Return [X, Y] of the center of cell containing provided text 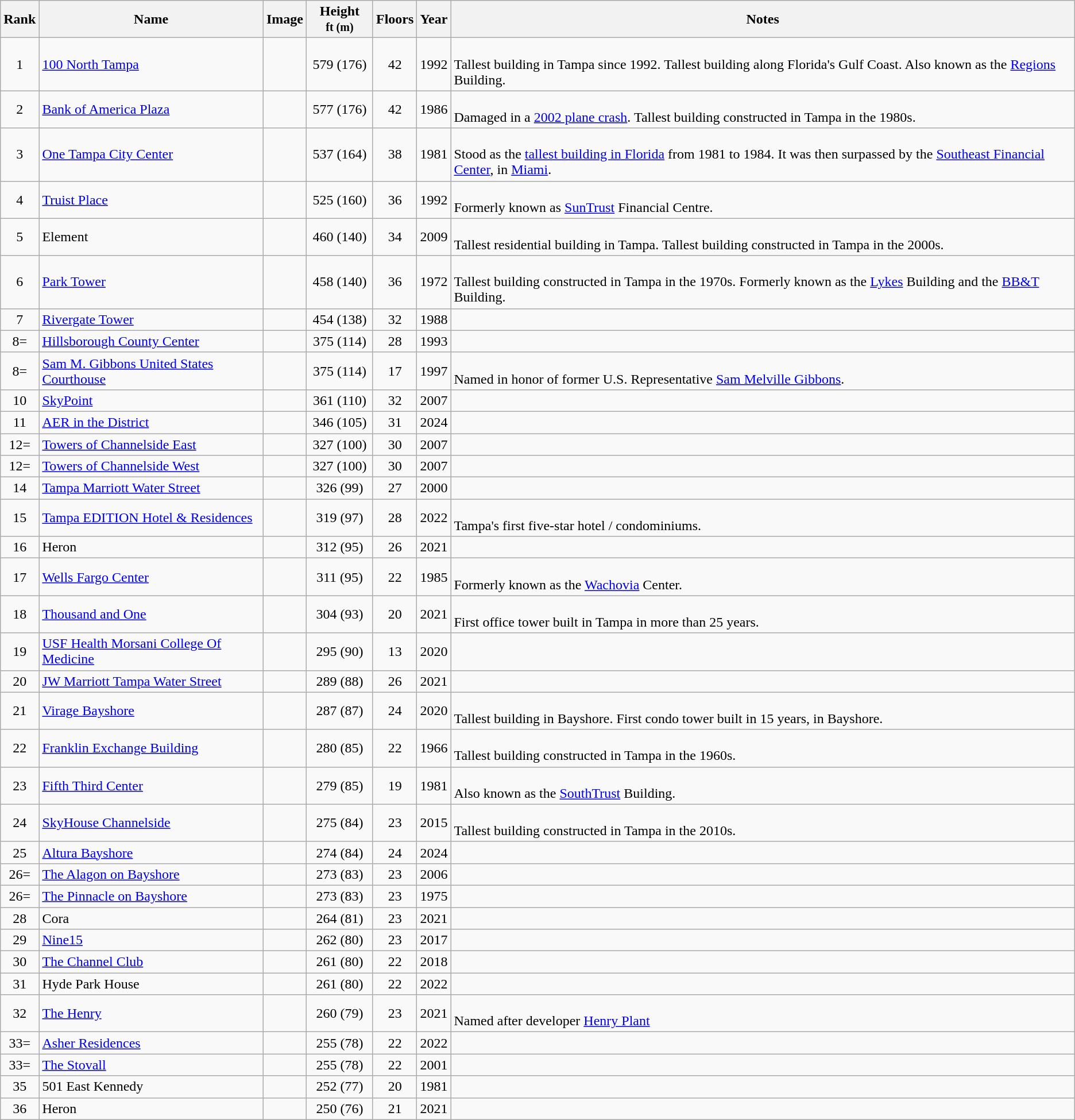
35 [20, 1087]
537 (164) [339, 155]
Tallest building constructed in Tampa in the 2010s. [763, 822]
287 (87) [339, 711]
Notes [763, 20]
295 (90) [339, 651]
262 (80) [339, 940]
Tallest building in Tampa since 1992. Tallest building along Florida's Gulf Coast. Also known as the Regions Building. [763, 64]
2017 [434, 940]
Element [152, 237]
SkyPoint [152, 400]
100 North Tampa [152, 64]
Sam M. Gibbons United States Courthouse [152, 371]
Hyde Park House [152, 984]
First office tower built in Tampa in more than 25 years. [763, 615]
Truist Place [152, 200]
11 [20, 422]
Named in honor of former U.S. Representative Sam Melville Gibbons. [763, 371]
Image [285, 20]
264 (81) [339, 918]
USF Health Morsani College Of Medicine [152, 651]
2018 [434, 962]
34 [395, 237]
Towers of Channelside East [152, 444]
Fifth Third Center [152, 786]
260 (79) [339, 1013]
1997 [434, 371]
2 [20, 109]
29 [20, 940]
16 [20, 547]
Thousand and One [152, 615]
Nine15 [152, 940]
2001 [434, 1065]
AER in the District [152, 422]
3 [20, 155]
Park Tower [152, 282]
2015 [434, 822]
Cora [152, 918]
279 (85) [339, 786]
Altura Bayshore [152, 852]
579 (176) [339, 64]
Named after developer Henry Plant [763, 1013]
Tallest building constructed in Tampa in the 1960s. [763, 748]
6 [20, 282]
Heightft (m) [339, 20]
Formerly known as the Wachovia Center. [763, 577]
460 (140) [339, 237]
Year [434, 20]
Rank [20, 20]
5 [20, 237]
Bank of America Plaza [152, 109]
Floors [395, 20]
38 [395, 155]
Damaged in a 2002 plane crash. Tallest building constructed in Tampa in the 1980s. [763, 109]
501 East Kennedy [152, 1087]
2009 [434, 237]
252 (77) [339, 1087]
Also known as the SouthTrust Building. [763, 786]
Tallest building in Bayshore. First condo tower built in 15 years, in Bayshore. [763, 711]
Asher Residences [152, 1043]
14 [20, 488]
Formerly known as SunTrust Financial Centre. [763, 200]
1993 [434, 341]
Tampa EDITION Hotel & Residences [152, 518]
SkyHouse Channelside [152, 822]
Franklin Exchange Building [152, 748]
280 (85) [339, 748]
Hillsborough County Center [152, 341]
The Henry [152, 1013]
Tampa Marriott Water Street [152, 488]
275 (84) [339, 822]
Virage Bayshore [152, 711]
The Pinnacle on Bayshore [152, 896]
250 (76) [339, 1109]
13 [395, 651]
326 (99) [339, 488]
1985 [434, 577]
Stood as the tallest building in Florida from 1981 to 1984. It was then surpassed by the Southeast Financial Center, in Miami. [763, 155]
346 (105) [339, 422]
312 (95) [339, 547]
Rivergate Tower [152, 319]
The Alagon on Bayshore [152, 874]
25 [20, 852]
319 (97) [339, 518]
304 (93) [339, 615]
27 [395, 488]
10 [20, 400]
Name [152, 20]
1966 [434, 748]
1986 [434, 109]
Tallest residential building in Tampa. Tallest building constructed in Tampa in the 2000s. [763, 237]
525 (160) [339, 200]
1975 [434, 896]
Towers of Channelside West [152, 466]
361 (110) [339, 400]
274 (84) [339, 852]
2006 [434, 874]
1 [20, 64]
289 (88) [339, 681]
7 [20, 319]
JW Marriott Tampa Water Street [152, 681]
Wells Fargo Center [152, 577]
454 (138) [339, 319]
The Stovall [152, 1065]
577 (176) [339, 109]
1972 [434, 282]
2000 [434, 488]
Tampa's first five-star hotel / condominiums. [763, 518]
18 [20, 615]
311 (95) [339, 577]
The Channel Club [152, 962]
15 [20, 518]
One Tampa City Center [152, 155]
1988 [434, 319]
Tallest building constructed in Tampa in the 1970s. Formerly known as the Lykes Building and the BB&T Building. [763, 282]
4 [20, 200]
458 (140) [339, 282]
